Return [X, Y] of the center of cell containing provided text 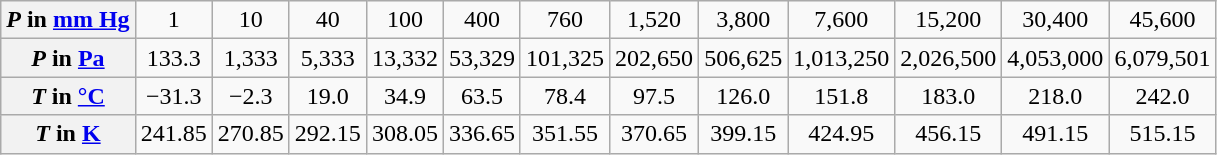
100 [404, 20]
45,600 [1162, 20]
6,079,501 [1162, 58]
3,800 [744, 20]
40 [328, 20]
218.0 [1056, 96]
336.65 [482, 134]
T in K [68, 134]
491.15 [1056, 134]
126.0 [744, 96]
30,400 [1056, 20]
400 [482, 20]
241.85 [174, 134]
101,325 [564, 58]
1,520 [654, 20]
292.15 [328, 134]
T in °C [68, 96]
10 [250, 20]
1,333 [250, 58]
4,053,000 [1056, 58]
506,625 [744, 58]
15,200 [948, 20]
P in mm Hg [68, 20]
242.0 [1162, 96]
19.0 [328, 96]
515.15 [1162, 134]
151.8 [842, 96]
202,650 [654, 58]
308.05 [404, 134]
78.4 [564, 96]
P in Pa [68, 58]
183.0 [948, 96]
1 [174, 20]
13,332 [404, 58]
133.3 [174, 58]
−2.3 [250, 96]
424.95 [842, 134]
5,333 [328, 58]
370.65 [654, 134]
2,026,500 [948, 58]
−31.3 [174, 96]
456.15 [948, 134]
270.85 [250, 134]
760 [564, 20]
351.55 [564, 134]
53,329 [482, 58]
63.5 [482, 96]
1,013,250 [842, 58]
34.9 [404, 96]
7,600 [842, 20]
399.15 [744, 134]
97.5 [654, 96]
